Find where the given text appears and provide that cell's center as [x, y] coordinate. 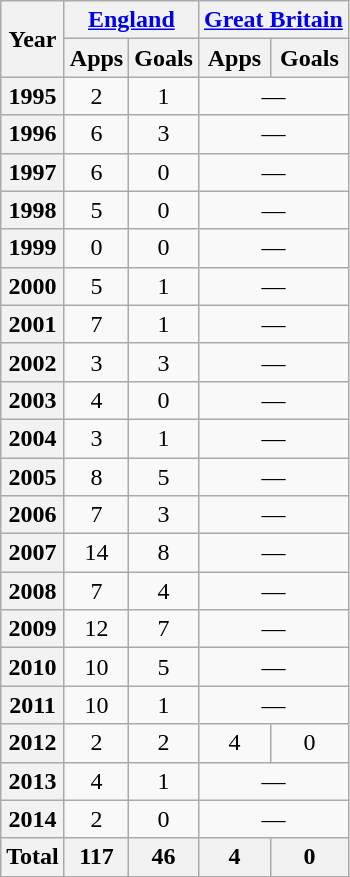
1995 [33, 96]
14 [96, 553]
117 [96, 857]
2004 [33, 438]
Total [33, 857]
2010 [33, 667]
2003 [33, 400]
1996 [33, 134]
1999 [33, 248]
12 [96, 629]
2008 [33, 591]
2000 [33, 286]
46 [164, 857]
2012 [33, 743]
2013 [33, 781]
Great Britain [273, 20]
England [131, 20]
Year [33, 39]
2001 [33, 324]
1998 [33, 210]
2007 [33, 553]
2006 [33, 515]
2011 [33, 705]
2005 [33, 477]
2002 [33, 362]
2014 [33, 819]
2009 [33, 629]
1997 [33, 172]
